Search for the cell housing the specified text and yield its [x, y] center coordinate. 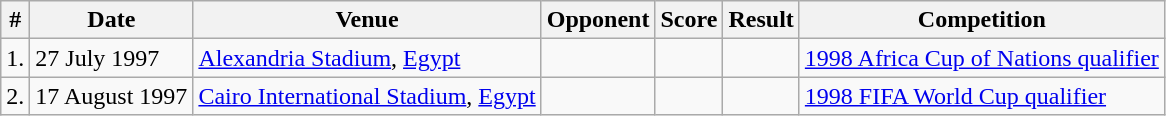
1998 FIFA World Cup qualifier [982, 96]
Alexandria Stadium, Egypt [367, 58]
Competition [982, 20]
Date [112, 20]
2. [16, 96]
Score [689, 20]
1998 Africa Cup of Nations qualifier [982, 58]
Result [761, 20]
Venue [367, 20]
Cairo International Stadium, Egypt [367, 96]
27 July 1997 [112, 58]
Opponent [598, 20]
1. [16, 58]
# [16, 20]
17 August 1997 [112, 96]
